Return the (X, Y) coordinate for the center point of the cell that contains the specified text.  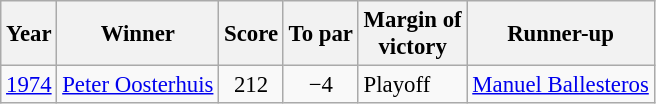
To par (320, 34)
Year (29, 34)
Manuel Ballesteros (560, 85)
Score (252, 34)
Playoff (412, 85)
−4 (320, 85)
212 (252, 85)
Margin ofvictory (412, 34)
Winner (138, 34)
Peter Oosterhuis (138, 85)
1974 (29, 85)
Runner-up (560, 34)
